Locate the cell with the specified text and output its (x, y) center coordinate. 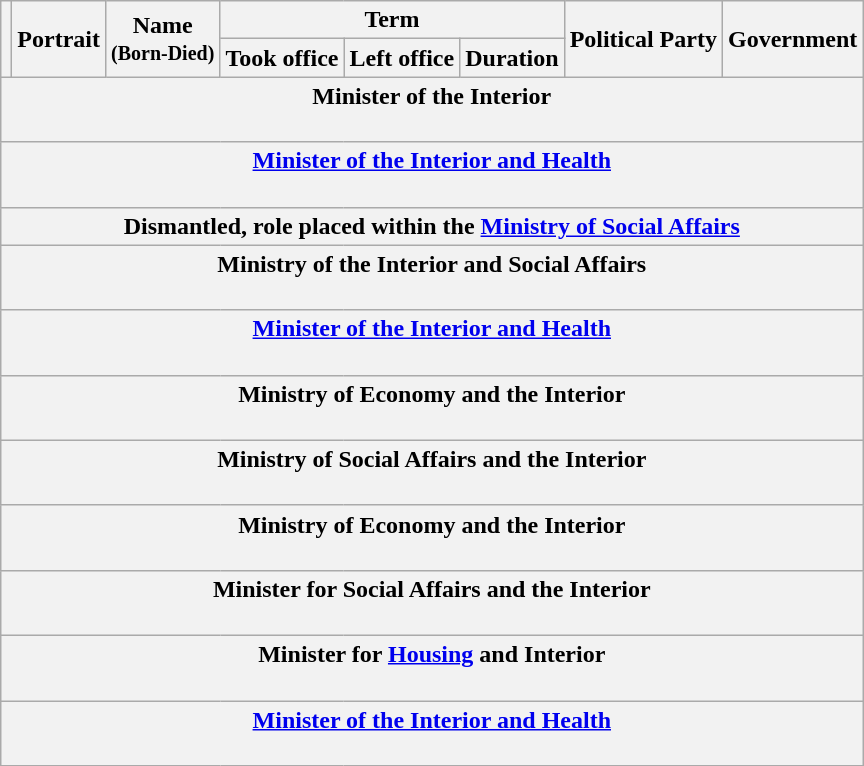
Government (792, 39)
Term (392, 20)
Took office (282, 58)
Ministry of the Interior and Social Affairs (432, 278)
Portrait (59, 39)
Minister for Social Affairs and the Interior (432, 602)
Dismantled, role placed within the Ministry of Social Affairs (432, 226)
Left office (402, 58)
Name(Born-Died) (162, 39)
Political Party (643, 39)
Duration (512, 58)
Ministry of Social Affairs and the Interior (432, 472)
Minister of the Interior (432, 110)
Minister for Housing and Interior (432, 668)
